Scan for the cell matching the given text and deliver its (x, y) coordinate at center. 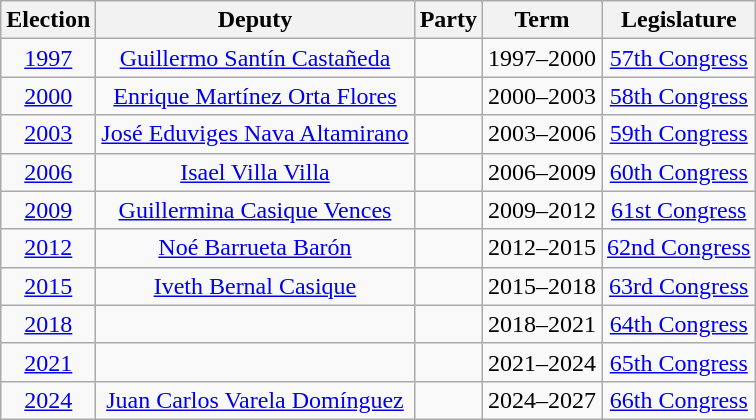
58th Congress (679, 96)
64th Congress (679, 324)
59th Congress (679, 134)
60th Congress (679, 172)
2012–2015 (542, 248)
2000–2003 (542, 96)
2015 (48, 286)
Guillermo Santín Castañeda (255, 58)
Term (542, 20)
65th Congress (679, 362)
2009–2012 (542, 210)
2009 (48, 210)
Deputy (255, 20)
Juan Carlos Varela Domínguez (255, 400)
1997 (48, 58)
57th Congress (679, 58)
Iveth Bernal Casique (255, 286)
62nd Congress (679, 248)
2000 (48, 96)
2012 (48, 248)
Election (48, 20)
José Eduviges Nava Altamirano (255, 134)
61st Congress (679, 210)
Enrique Martínez Orta Flores (255, 96)
2003 (48, 134)
2024 (48, 400)
2018 (48, 324)
Party (448, 20)
2015–2018 (542, 286)
2024–2027 (542, 400)
2006–2009 (542, 172)
Isael Villa Villa (255, 172)
Legislature (679, 20)
63rd Congress (679, 286)
Noé Barrueta Barón (255, 248)
2003–2006 (542, 134)
2018–2021 (542, 324)
2006 (48, 172)
2021–2024 (542, 362)
66th Congress (679, 400)
2021 (48, 362)
1997–2000 (542, 58)
Guillermina Casique Vences (255, 210)
